Detect which cell encompasses the target text, then output its (X, Y) center coordinate. 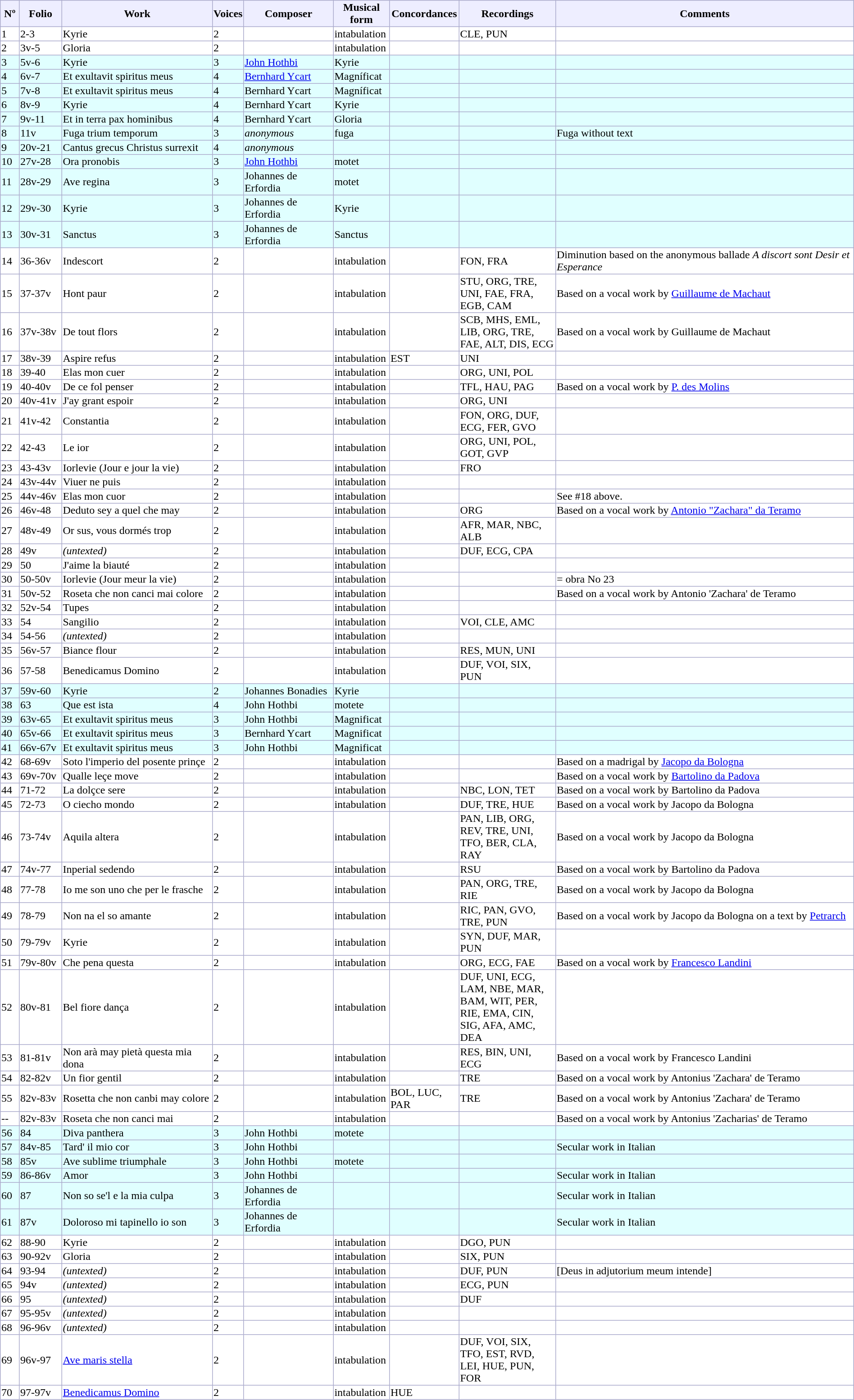
78-79 (41, 916)
39-40 (41, 373)
Hont paur (137, 293)
95-95v (41, 1313)
Che pena questa (137, 962)
BOL, LUC, PAR (424, 1098)
De tout flors (137, 332)
Iorlevie (Jour e jour la vie) (137, 468)
RES, BIN, UNI, ECG (507, 1058)
65 (10, 1285)
12 (10, 208)
14 (10, 261)
Aquila altera (137, 837)
Recordings (507, 14)
Or sus, vous dormés trop (137, 530)
6 (10, 105)
Un fior gentil (137, 1078)
Based on a vocal work by Antonio "Zachara" da Teramo (705, 511)
61 (10, 1222)
87 (41, 1195)
ECG, PUN (507, 1285)
52 (10, 1007)
49v (41, 551)
93-94 (41, 1271)
RES, MUN, UNI (507, 650)
20 (10, 401)
94v (41, 1285)
77-78 (41, 889)
18 (10, 373)
SCB, MHS, EML, LIB, ORG, TRE, FAE, ALT, DIS, ECG (507, 332)
DUF, PUN (507, 1271)
57-58 (41, 670)
fuga (361, 133)
71-72 (41, 790)
8 (10, 133)
68-69v (41, 762)
Aspire refus (137, 358)
74v-77 (41, 869)
16 (10, 332)
81-81v (41, 1058)
Nº (10, 14)
Concordances (424, 14)
43-43v (41, 468)
Comments (705, 14)
79v-80v (41, 962)
DUF, ECG, CPA (507, 551)
28 (10, 551)
29v-30 (41, 208)
Et in terra pax hominibus (137, 119)
Roseta che non canci mai (137, 1119)
= obra No 23 (705, 579)
Bel fiore dança (137, 1007)
19 (10, 387)
ORG (507, 511)
Folio (41, 14)
57 (10, 1147)
11 (10, 182)
59 (10, 1176)
5 (10, 91)
37v-38v (41, 332)
FON, ORG, DUF, ECG, FER, GVO (507, 421)
70 (10, 1392)
26 (10, 511)
84 (41, 1133)
46v-48 (41, 511)
Doloroso mi tapinello io son (137, 1222)
95 (41, 1299)
Diva panthera (137, 1133)
43v-44v (41, 482)
60 (10, 1195)
ORG, ECG, FAE (507, 962)
10 (10, 162)
39 (10, 719)
44 (10, 790)
48v-49 (41, 530)
20v-21 (41, 147)
Ave sublime triumphale (137, 1161)
2-3 (41, 34)
21 (10, 421)
32 (10, 608)
66v-67v (41, 748)
Based on a vocal work by Jacopo da Bologna on a text by Petrarch (705, 916)
40-40v (41, 387)
53 (10, 1058)
Viuer ne puis (137, 482)
FRO (507, 468)
29 (10, 565)
DUF, UNI, ECG, LAM, NBE, MAR, BAM, WIT, PER, RIE, EMA, CIN, SIG, AFA, AMC, DEA (507, 1007)
Elas mon cuor (137, 496)
56 (10, 1133)
27v-28 (41, 162)
Non na el so amante (137, 916)
Qualle leçe move (137, 776)
Biance flour (137, 650)
Based on a vocal work by Antonio 'Zachara' de Teramo (705, 593)
DUF, VOI, SIX, TFO, EST, RVD, LEI, HUE, PUN, FOR (507, 1360)
Io me son uno che per le frasche (137, 889)
36-36v (41, 261)
45 (10, 804)
41v-42 (41, 421)
Que est ista (137, 705)
23 (10, 468)
97-97v (41, 1392)
Soto l'imperio del posente prinçe (137, 762)
Ora pronobis (137, 162)
Fuga without text (705, 133)
68 (10, 1327)
Fuga trium temporum (137, 133)
Tard' il mio cor (137, 1147)
66 (10, 1299)
Cantus grecus Christus surrexit (137, 147)
PAN, LIB, ORG, REV, TRE, UNI, TFO, BER, CLA, RAY (507, 837)
30v-31 (41, 234)
-- (10, 1119)
RSU (507, 869)
50v-52 (41, 593)
84v-85 (41, 1147)
J'aime la biauté (137, 565)
Iorlevie (Jour meur la vie) (137, 579)
DUF, VOI, SIX, PUN (507, 670)
42-43 (41, 447)
Amor (137, 1176)
96-96v (41, 1327)
La dolçce sere (137, 790)
38v-39 (41, 358)
CLE, PUN (507, 34)
47 (10, 869)
Tupes (137, 608)
ORG, UNI (507, 401)
30 (10, 579)
34 (10, 636)
44v-46v (41, 496)
69v-70v (41, 776)
SYN, DUF, MAR, PUN (507, 942)
EST (424, 358)
36 (10, 670)
See #18 above. (705, 496)
Composer (289, 14)
HUE (424, 1392)
De ce fol penser (137, 387)
25 (10, 496)
Rosetta che non canbi may colore (137, 1098)
PAN, ORG, TRE, RIE (507, 889)
40 (10, 734)
51 (10, 962)
ORG, UNI, POL, GOT, GVP (507, 447)
42 (10, 762)
37-37v (41, 293)
9 (10, 147)
SIX, PUN (507, 1257)
DUF, TRE, HUE (507, 804)
Based on a vocal work by P. des Molins (705, 387)
UNI (507, 358)
Elas mon cuer (137, 373)
Diminution based on the anonymous ballade A discort sont Desir et Esperance (705, 261)
55 (10, 1098)
Voices (228, 14)
[Deus in adjutorium meum intende] (705, 1271)
DGO, PUN (507, 1242)
62 (10, 1242)
3v-5 (41, 48)
48 (10, 889)
VOI, CLE, AMC (507, 622)
Le ior (137, 447)
6v-7 (41, 77)
O ciecho mondo (137, 804)
Ave regina (137, 182)
28v-29 (41, 182)
64 (10, 1271)
Deduto sey a quel che may (137, 511)
13 (10, 234)
85v (41, 1161)
54-56 (41, 636)
96v-97 (41, 1360)
88-90 (41, 1242)
65v-66 (41, 734)
27 (10, 530)
59v-60 (41, 691)
Indescort (137, 261)
TFL, HAU, PAG (507, 387)
11v (41, 133)
31 (10, 593)
52v-54 (41, 608)
58 (10, 1161)
1 (10, 34)
56v-57 (41, 650)
Musical form (361, 14)
40v-41v (41, 401)
Based on a madrigal by Jacopo da Bologna (705, 762)
FON, FRA (507, 261)
Based on a vocal work by Antonius 'Zacharias' de Teramo (705, 1119)
9v-11 (41, 119)
37 (10, 691)
AFR, MAR, NBC, ALB (507, 530)
69 (10, 1360)
86-86v (41, 1176)
Roseta che non canci mai colore (137, 593)
8v-9 (41, 105)
Inperial sedendo (137, 869)
82-82v (41, 1078)
72-73 (41, 804)
90-92v (41, 1257)
87v (41, 1222)
NBC, LON, TET (507, 790)
Johannes Bonadies (289, 691)
7 (10, 119)
Sangilio (137, 622)
Non so se'l e la mia culpa (137, 1195)
67 (10, 1313)
J'ay grant espoir (137, 401)
50-50v (41, 579)
46 (10, 837)
5v-6 (41, 62)
63v-65 (41, 719)
80v-81 (41, 1007)
RIC, PAN, GVO, TRE, PUN (507, 916)
38 (10, 705)
Constantia (137, 421)
22 (10, 447)
43 (10, 776)
79-79v (41, 942)
STU, ORG, TRE, UNI, FAE, FRA, EGB, CAM (507, 293)
15 (10, 293)
35 (10, 650)
73-74v (41, 837)
17 (10, 358)
Work (137, 14)
DUF (507, 1299)
41 (10, 748)
ORG, UNI, POL (507, 373)
Ave maris stella (137, 1360)
7v-8 (41, 91)
24 (10, 482)
33 (10, 622)
Non arà may pietà questa mia dona (137, 1058)
49 (10, 916)
